Determine the (X, Y) coordinate at the center of the cell enclosing the given text.  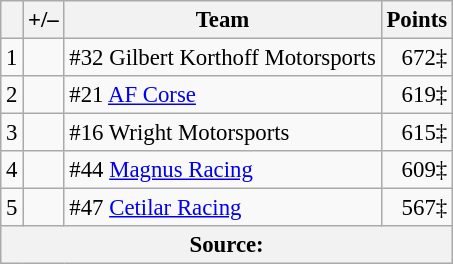
Source: (227, 245)
615‡ (416, 133)
+/– (44, 20)
2 (12, 95)
#21 AF Corse (222, 95)
#16 Wright Motorsports (222, 133)
Team (222, 20)
672‡ (416, 58)
619‡ (416, 95)
1 (12, 58)
4 (12, 170)
3 (12, 133)
#32 Gilbert Korthoff Motorsports (222, 58)
5 (12, 208)
609‡ (416, 170)
#44 Magnus Racing (222, 170)
Points (416, 20)
#47 Cetilar Racing (222, 208)
567‡ (416, 208)
